Extract the (x, y) coordinate from the center of the cell holding the provided text.  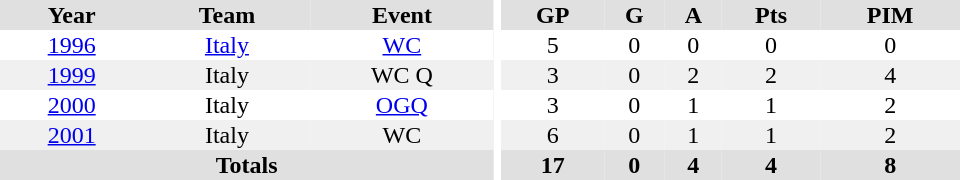
Team (226, 15)
Pts (771, 15)
PIM (890, 15)
17 (553, 165)
8 (890, 165)
OGQ (402, 105)
Totals (246, 165)
5 (553, 45)
1999 (72, 75)
1996 (72, 45)
GP (553, 15)
A (694, 15)
G (634, 15)
Year (72, 15)
Event (402, 15)
2001 (72, 135)
WC Q (402, 75)
2000 (72, 105)
6 (553, 135)
